Detect which cell encompasses the target text, then output its [X, Y] center coordinate. 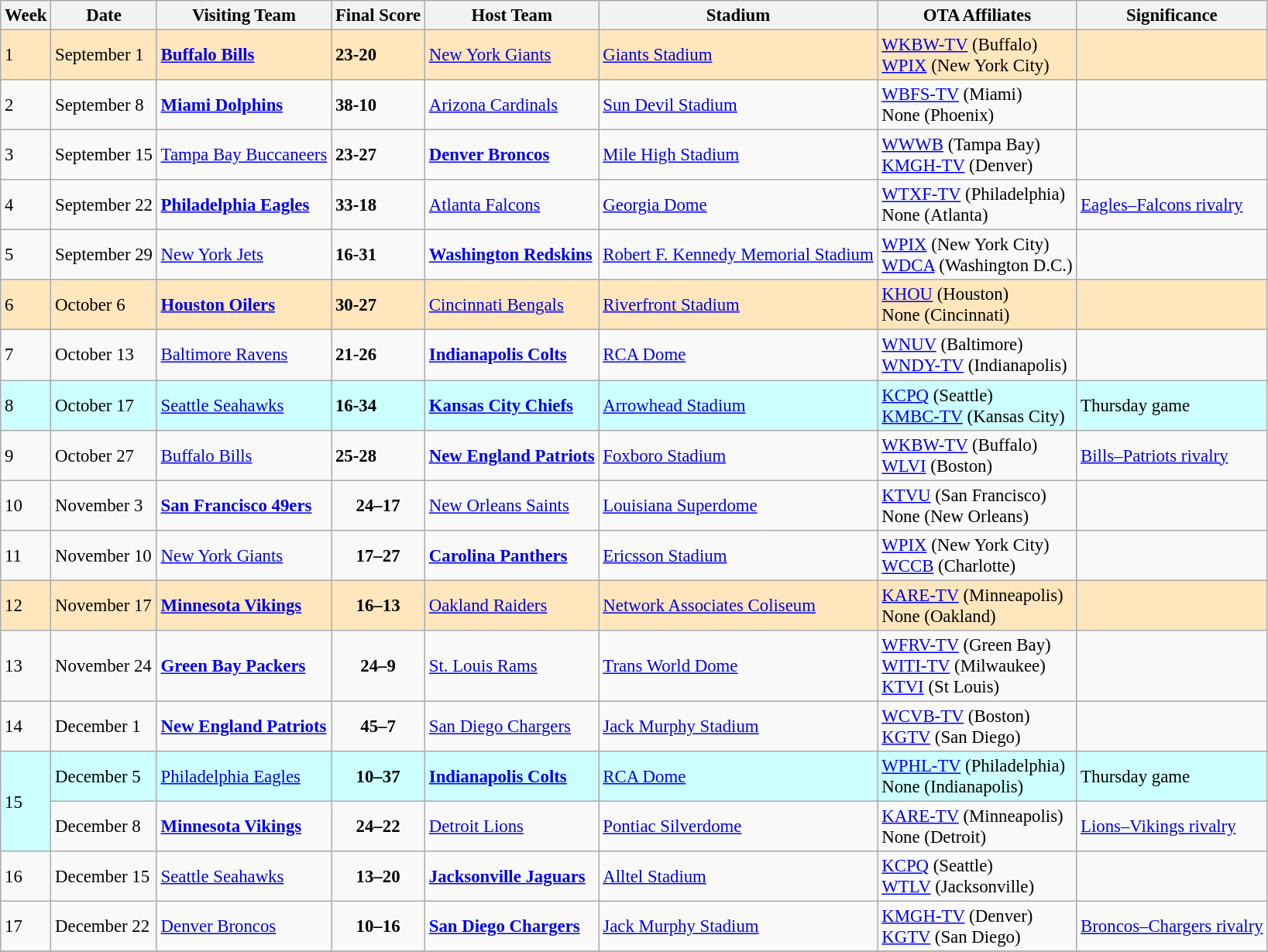
23-20 [378, 56]
December 15 [104, 877]
16-31 [378, 256]
21-26 [378, 355]
Riverfront Stadium [738, 305]
17 [26, 926]
Jacksonville Jaguars [513, 877]
30-27 [378, 305]
24–17 [378, 505]
Mile High Stadium [738, 155]
Kansas City Chiefs [513, 406]
Baltimore Ravens [243, 355]
10 [26, 505]
Broncos–Chargers rivalry [1172, 926]
Miami Dolphins [243, 105]
38-10 [378, 105]
1 [26, 56]
23-27 [378, 155]
WWWB (Tampa Bay)KMGH-TV (Denver) [978, 155]
9 [26, 455]
13–20 [378, 877]
Louisiana Superdome [738, 505]
November 17 [104, 606]
December 5 [104, 776]
OTA Affiliates [978, 15]
Ericsson Stadium [738, 555]
Robert F. Kennedy Memorial Stadium [738, 256]
24–9 [378, 666]
3 [26, 155]
San Francisco 49ers [243, 505]
Lions–Vikings rivalry [1172, 826]
Bills–Patriots rivalry [1172, 455]
September 15 [104, 155]
Final Score [378, 15]
Eagles–Falcons rivalry [1172, 204]
November 24 [104, 666]
25-28 [378, 455]
Foxboro Stadium [738, 455]
Trans World Dome [738, 666]
September 8 [104, 105]
WPIX (New York City)WDCA (Washington D.C.) [978, 256]
September 1 [104, 56]
WTXF-TV (Philadelphia)None (Atlanta) [978, 204]
Oakland Raiders [513, 606]
WNUV (Baltimore)WNDY-TV (Indianapolis) [978, 355]
16-34 [378, 406]
October 13 [104, 355]
November 10 [104, 555]
WKBW-TV (Buffalo)WLVI (Boston) [978, 455]
2 [26, 105]
Arizona Cardinals [513, 105]
Giants Stadium [738, 56]
November 3 [104, 505]
Stadium [738, 15]
October 6 [104, 305]
Date [104, 15]
17–27 [378, 555]
WPIX (New York City)WCCB (Charlotte) [978, 555]
13 [26, 666]
Alltel Stadium [738, 877]
October 17 [104, 406]
Atlanta Falcons [513, 204]
September 29 [104, 256]
12 [26, 606]
Washington Redskins [513, 256]
WKBW-TV (Buffalo)WPIX (New York City) [978, 56]
Tampa Bay Buccaneers [243, 155]
KHOU (Houston)None (Cincinnati) [978, 305]
6 [26, 305]
Sun Devil Stadium [738, 105]
Georgia Dome [738, 204]
Week [26, 15]
33-18 [378, 204]
7 [26, 355]
KCPQ (Seattle)WTLV (Jacksonville) [978, 877]
16–13 [378, 606]
October 27 [104, 455]
KARE-TV (Minneapolis)None (Detroit) [978, 826]
Significance [1172, 15]
24–22 [378, 826]
15 [26, 801]
Arrowhead Stadium [738, 406]
December 22 [104, 926]
5 [26, 256]
10–37 [378, 776]
WCVB-TV (Boston)KGTV (San Diego) [978, 727]
New York Jets [243, 256]
Houston Oilers [243, 305]
14 [26, 727]
Detroit Lions [513, 826]
KTVU (San Francisco)None (New Orleans) [978, 505]
Visiting Team [243, 15]
KCPQ (Seattle)KMBC-TV (Kansas City) [978, 406]
10–16 [378, 926]
Carolina Panthers [513, 555]
Green Bay Packers [243, 666]
Pontiac Silverdome [738, 826]
WFRV-TV (Green Bay)WITI-TV (Milwaukee)KTVI (St Louis) [978, 666]
Cincinnati Bengals [513, 305]
Host Team [513, 15]
16 [26, 877]
8 [26, 406]
September 22 [104, 204]
KARE-TV (Minneapolis)None (Oakland) [978, 606]
WBFS-TV (Miami)None (Phoenix) [978, 105]
11 [26, 555]
December 8 [104, 826]
KMGH-TV (Denver)KGTV (San Diego) [978, 926]
4 [26, 204]
New Orleans Saints [513, 505]
45–7 [378, 727]
St. Louis Rams [513, 666]
December 1 [104, 727]
WPHL-TV (Philadelphia)None (Indianapolis) [978, 776]
Network Associates Coliseum [738, 606]
